Pinpoint the cell where the given text exists, returning its (X, Y) midpoint coordinate. 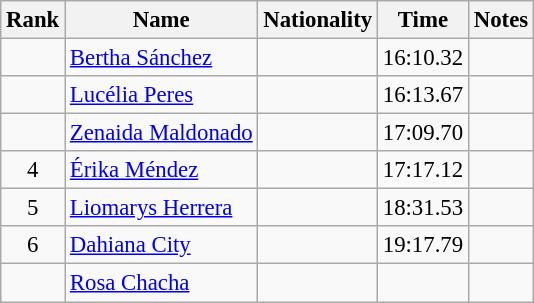
Name (162, 20)
18:31.53 (422, 208)
16:10.32 (422, 58)
17:09.70 (422, 133)
19:17.79 (422, 245)
Érika Méndez (162, 170)
Rosa Chacha (162, 283)
Notes (500, 20)
5 (33, 208)
Lucélia Peres (162, 95)
Rank (33, 20)
16:13.67 (422, 95)
Liomarys Herrera (162, 208)
17:17.12 (422, 170)
6 (33, 245)
Time (422, 20)
Dahiana City (162, 245)
Bertha Sánchez (162, 58)
Zenaida Maldonado (162, 133)
4 (33, 170)
Nationality (318, 20)
